Determine the (x, y) coordinate at the center of the cell enclosing the given text.  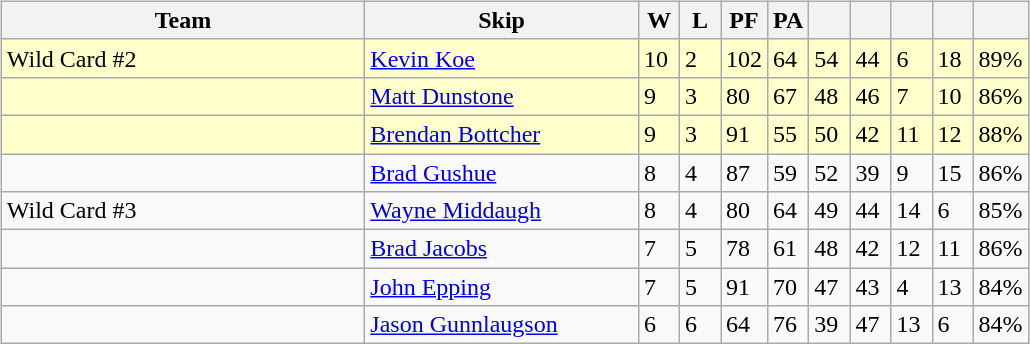
43 (870, 287)
89% (1000, 58)
54 (830, 58)
78 (744, 249)
Brad Jacobs (502, 249)
Team (183, 20)
PF (744, 20)
52 (830, 173)
W (658, 20)
67 (788, 96)
Wayne Middaugh (502, 211)
55 (788, 134)
85% (1000, 211)
50 (830, 134)
70 (788, 287)
61 (788, 249)
88% (1000, 134)
John Epping (502, 287)
Brad Gushue (502, 173)
PA (788, 20)
76 (788, 325)
102 (744, 58)
Jason Gunnlaugson (502, 325)
18 (952, 58)
59 (788, 173)
Wild Card #2 (183, 58)
Matt Dunstone (502, 96)
87 (744, 173)
Wild Card #3 (183, 211)
14 (912, 211)
15 (952, 173)
Kevin Koe (502, 58)
Brendan Bottcher (502, 134)
49 (830, 211)
L (700, 20)
2 (700, 58)
Skip (502, 20)
46 (870, 96)
